Search for the cell housing the specified text and yield its (X, Y) center coordinate. 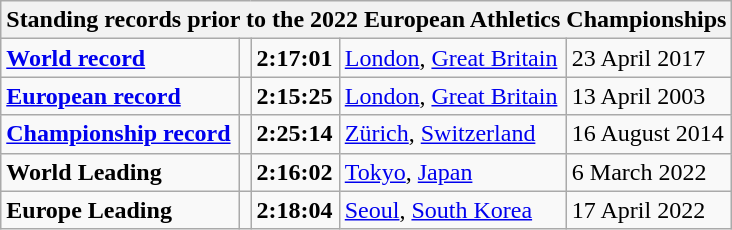
Standing records prior to the 2022 European Athletics Championships (366, 20)
2:25:14 (295, 134)
World record (120, 58)
23 April 2017 (649, 58)
2:17:01 (295, 58)
2:15:25 (295, 96)
Zürich, Switzerland (452, 134)
13 April 2003 (649, 96)
6 March 2022 (649, 172)
Europe Leading (120, 210)
Tokyo, Japan (452, 172)
2:18:04 (295, 210)
Seoul, South Korea (452, 210)
17 April 2022 (649, 210)
European record (120, 96)
16 August 2014 (649, 134)
World Leading (120, 172)
Championship record (120, 134)
2:16:02 (295, 172)
